Capture the cell that displays the provided text and extract its (X, Y) central coordinate. 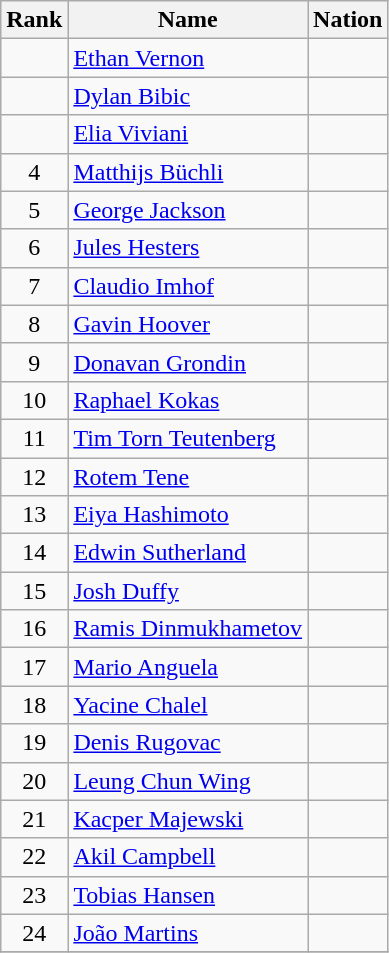
Rank (34, 20)
Name (188, 20)
9 (34, 362)
19 (34, 743)
Gavin Hoover (188, 324)
5 (34, 210)
11 (34, 438)
Edwin Sutherland (188, 553)
10 (34, 400)
18 (34, 705)
Eiya Hashimoto (188, 515)
Yacine Chalel (188, 705)
Kacper Majewski (188, 819)
22 (34, 857)
15 (34, 591)
Tim Torn Teutenberg (188, 438)
Tobias Hansen (188, 895)
23 (34, 895)
Mario Anguela (188, 667)
Josh Duffy (188, 591)
4 (34, 172)
Matthijs Büchli (188, 172)
Donavan Grondin (188, 362)
Akil Campbell (188, 857)
João Martins (188, 933)
24 (34, 933)
Ramis Dinmukhametov (188, 629)
13 (34, 515)
16 (34, 629)
Dylan Bibic (188, 96)
Nation (348, 20)
Denis Rugovac (188, 743)
Raphael Kokas (188, 400)
7 (34, 286)
17 (34, 667)
6 (34, 248)
Leung Chun Wing (188, 781)
20 (34, 781)
Rotem Tene (188, 477)
Claudio Imhof (188, 286)
Jules Hesters (188, 248)
Ethan Vernon (188, 58)
12 (34, 477)
21 (34, 819)
Elia Viviani (188, 134)
George Jackson (188, 210)
14 (34, 553)
8 (34, 324)
